Return (X, Y) of the center of cell containing provided text 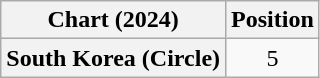
5 (273, 58)
Position (273, 20)
South Korea (Circle) (114, 58)
Chart (2024) (114, 20)
